Detect which cell encompasses the target text, then output its (X, Y) center coordinate. 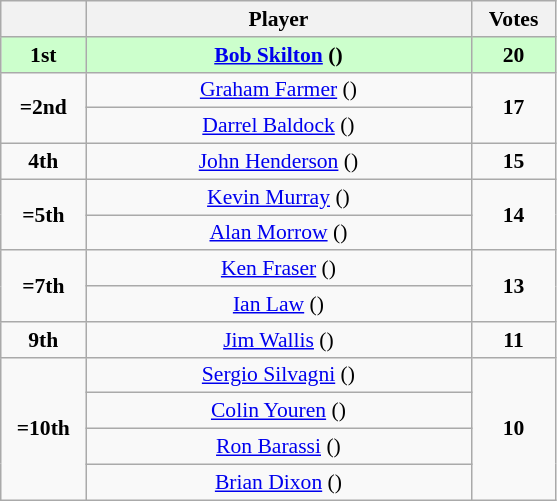
14 (514, 214)
Brian Dixon () (278, 482)
=5th (44, 214)
10 (514, 428)
Jim Wallis () (278, 340)
John Henderson () (278, 162)
11 (514, 340)
17 (514, 108)
Ken Fraser () (278, 269)
Darrel Baldock () (278, 126)
Sergio Silvagni () (278, 375)
9th (44, 340)
=7th (44, 286)
Player (278, 19)
15 (514, 162)
=2nd (44, 108)
Ian Law () (278, 304)
4th (44, 162)
Colin Youren () (278, 411)
13 (514, 286)
1st (44, 55)
Kevin Murray () (278, 197)
Graham Farmer () (278, 90)
=10th (44, 428)
Ron Barassi () (278, 447)
Alan Morrow () (278, 233)
Bob Skilton () (278, 55)
Votes (514, 19)
20 (514, 55)
